Return the (X, Y) coordinate for the center point of the cell that contains the specified text.  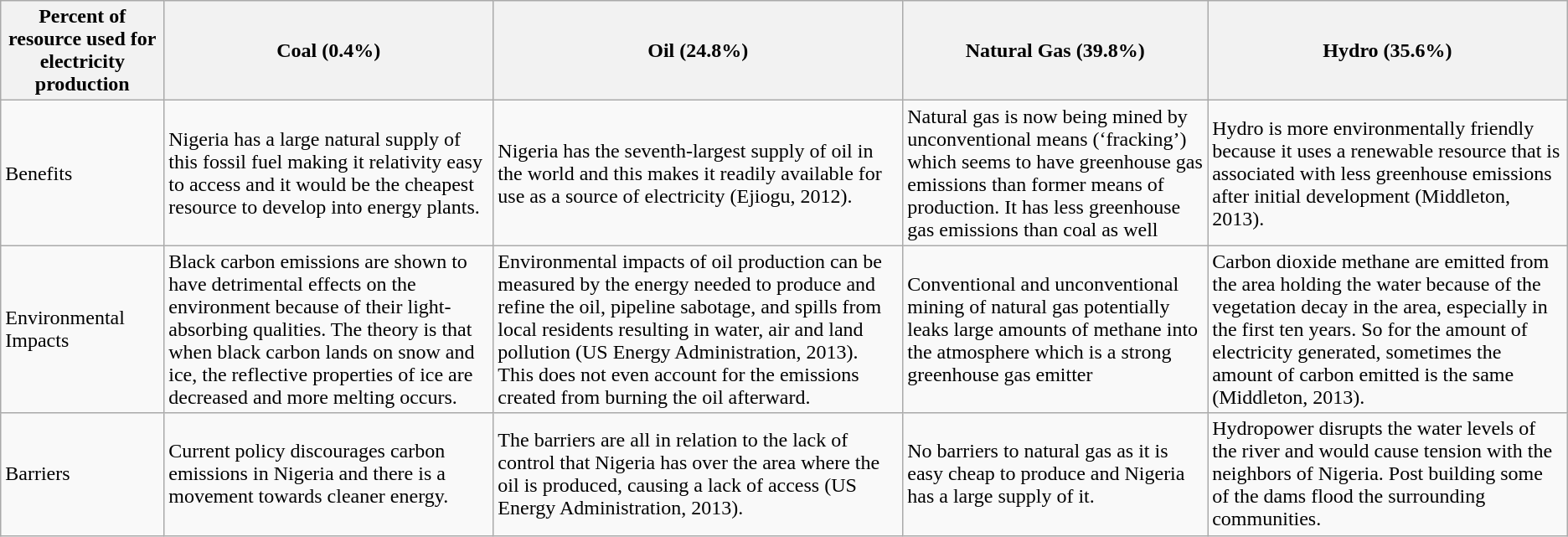
Natural Gas (39.8%) (1055, 50)
Percent of resource used for electricity production (82, 50)
Coal (0.4%) (328, 50)
Barriers (82, 474)
Nigeria has the seventh-largest supply of oil in the world and this makes it readily available for use as a source of electricity (Ejiogu, 2012). (699, 173)
No barriers to natural gas as it is easy cheap to produce and Nigeria has a large supply of it. (1055, 474)
Current policy discourages carbon emissions in Nigeria and there is a movement towards cleaner energy. (328, 474)
Environmental Impacts (82, 329)
Benefits (82, 173)
Oil (24.8%) (699, 50)
Hydro (35.6%) (1388, 50)
